Find where the given text appears and provide that cell's center as (X, Y) coordinate. 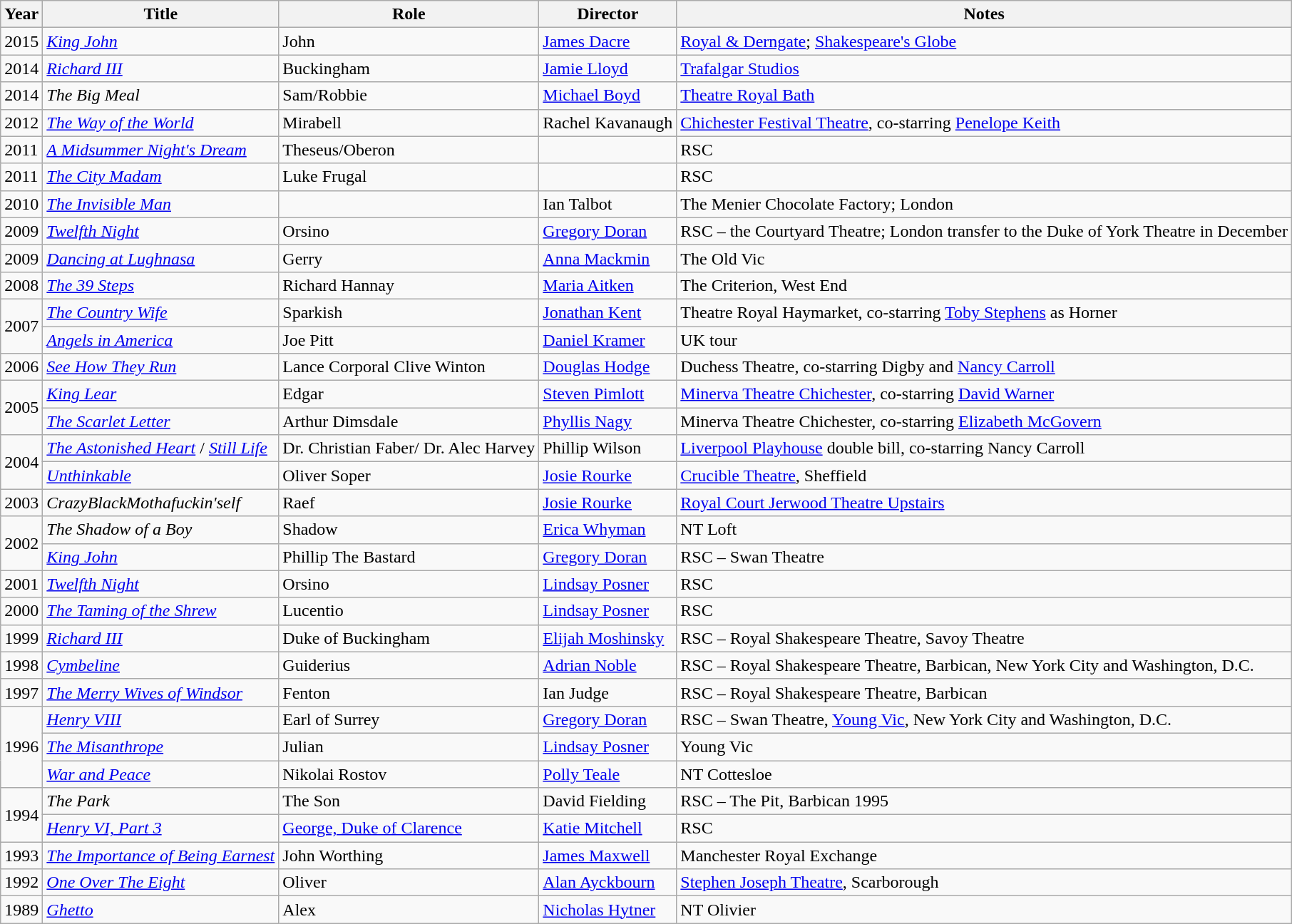
John (409, 41)
Arthur Dimsdale (409, 421)
Erica Whyman (607, 530)
Lucentio (409, 611)
Henry VI, Part 3 (161, 828)
Year (21, 14)
Theatre Royal Haymarket, co-starring Toby Stephens as Horner (984, 312)
Role (409, 14)
Nicholas Hytner (607, 910)
Unthinkable (161, 476)
James Maxwell (607, 856)
2003 (21, 503)
Anna Mackmin (607, 258)
Crucible Theatre, Sheffield (984, 476)
Liverpool Playhouse double bill, co-starring Nancy Carroll (984, 448)
Alex (409, 910)
2002 (21, 543)
David Fielding (607, 801)
Fenton (409, 692)
Theatre Royal Bath (984, 96)
Julian (409, 746)
2004 (21, 462)
1992 (21, 883)
2015 (21, 41)
See How They Run (161, 367)
Guiderius (409, 665)
Oliver (409, 883)
Henry VIII (161, 719)
NT Cottesloe (984, 774)
The Invisible Man (161, 204)
RSC – The Pit, Barbican 1995 (984, 801)
One Over The Eight (161, 883)
The Astonished Heart / Still Life (161, 448)
Elijah Moshinsky (607, 638)
The Way of the World (161, 123)
1999 (21, 638)
RSC – Royal Shakespeare Theatre, Barbican (984, 692)
Oliver Soper (409, 476)
Earl of Surrey (409, 719)
2005 (21, 408)
1989 (21, 910)
The Son (409, 801)
James Dacre (607, 41)
Title (161, 14)
Manchester Royal Exchange (984, 856)
Minerva Theatre Chichester, co-starring Elizabeth McGovern (984, 421)
2008 (21, 285)
King Lear (161, 394)
2010 (21, 204)
Richard Hannay (409, 285)
1994 (21, 815)
CrazyBlackMothafuckin'self (161, 503)
Phillip The Bastard (409, 557)
The Importance of Being Earnest (161, 856)
1996 (21, 746)
The Criterion, West End (984, 285)
Gerry (409, 258)
John Worthing (409, 856)
Dancing at Lughnasa (161, 258)
RSC – Royal Shakespeare Theatre, Barbican, New York City and Washington, D.C. (984, 665)
Cymbeline (161, 665)
The 39 Steps (161, 285)
The Scarlet Letter (161, 421)
Steven Pimlott (607, 394)
Duchess Theatre, co-starring Digby and Nancy Carroll (984, 367)
The Big Meal (161, 96)
Michael Boyd (607, 96)
RSC – Swan Theatre (984, 557)
Buckingham (409, 68)
2006 (21, 367)
Notes (984, 14)
Edgar (409, 394)
The Merry Wives of Windsor (161, 692)
Mirabell (409, 123)
Sam/Robbie (409, 96)
Duke of Buckingham (409, 638)
Chichester Festival Theatre, co-starring Penelope Keith (984, 123)
Young Vic (984, 746)
RSC – Royal Shakespeare Theatre, Savoy Theatre (984, 638)
The City Madam (161, 177)
Director (607, 14)
Phyllis Nagy (607, 421)
Sparkish (409, 312)
2000 (21, 611)
2007 (21, 326)
Trafalgar Studios (984, 68)
Minerva Theatre Chichester, co-starring David Warner (984, 394)
Dr. Christian Faber/ Dr. Alec Harvey (409, 448)
The Taming of the Shrew (161, 611)
Maria Aitken (607, 285)
Luke Frugal (409, 177)
The Park (161, 801)
1997 (21, 692)
Ian Talbot (607, 204)
Theseus/Oberon (409, 150)
The Country Wife (161, 312)
2012 (21, 123)
RSC – Swan Theatre, Young Vic, New York City and Washington, D.C. (984, 719)
Lance Corporal Clive Winton (409, 367)
2001 (21, 584)
A Midsummer Night's Dream (161, 150)
Joe Pitt (409, 340)
Shadow (409, 530)
George, Duke of Clarence (409, 828)
Ian Judge (607, 692)
The Old Vic (984, 258)
Angels in America (161, 340)
Ghetto (161, 910)
Rachel Kavanaugh (607, 123)
Nikolai Rostov (409, 774)
Adrian Noble (607, 665)
UK tour (984, 340)
NT Loft (984, 530)
The Misanthrope (161, 746)
RSC – the Courtyard Theatre; London transfer to the Duke of York Theatre in December (984, 231)
Phillip Wilson (607, 448)
Daniel Kramer (607, 340)
Royal & Derngate; Shakespeare's Globe (984, 41)
The Shadow of a Boy (161, 530)
Jamie Lloyd (607, 68)
The Menier Chocolate Factory; London (984, 204)
Polly Teale (607, 774)
1998 (21, 665)
Raef (409, 503)
1993 (21, 856)
Stephen Joseph Theatre, Scarborough (984, 883)
War and Peace (161, 774)
Royal Court Jerwood Theatre Upstairs (984, 503)
NT Olivier (984, 910)
Jonathan Kent (607, 312)
Douglas Hodge (607, 367)
Katie Mitchell (607, 828)
Alan Ayckbourn (607, 883)
